Detect which cell encompasses the target text, then output its [X, Y] center coordinate. 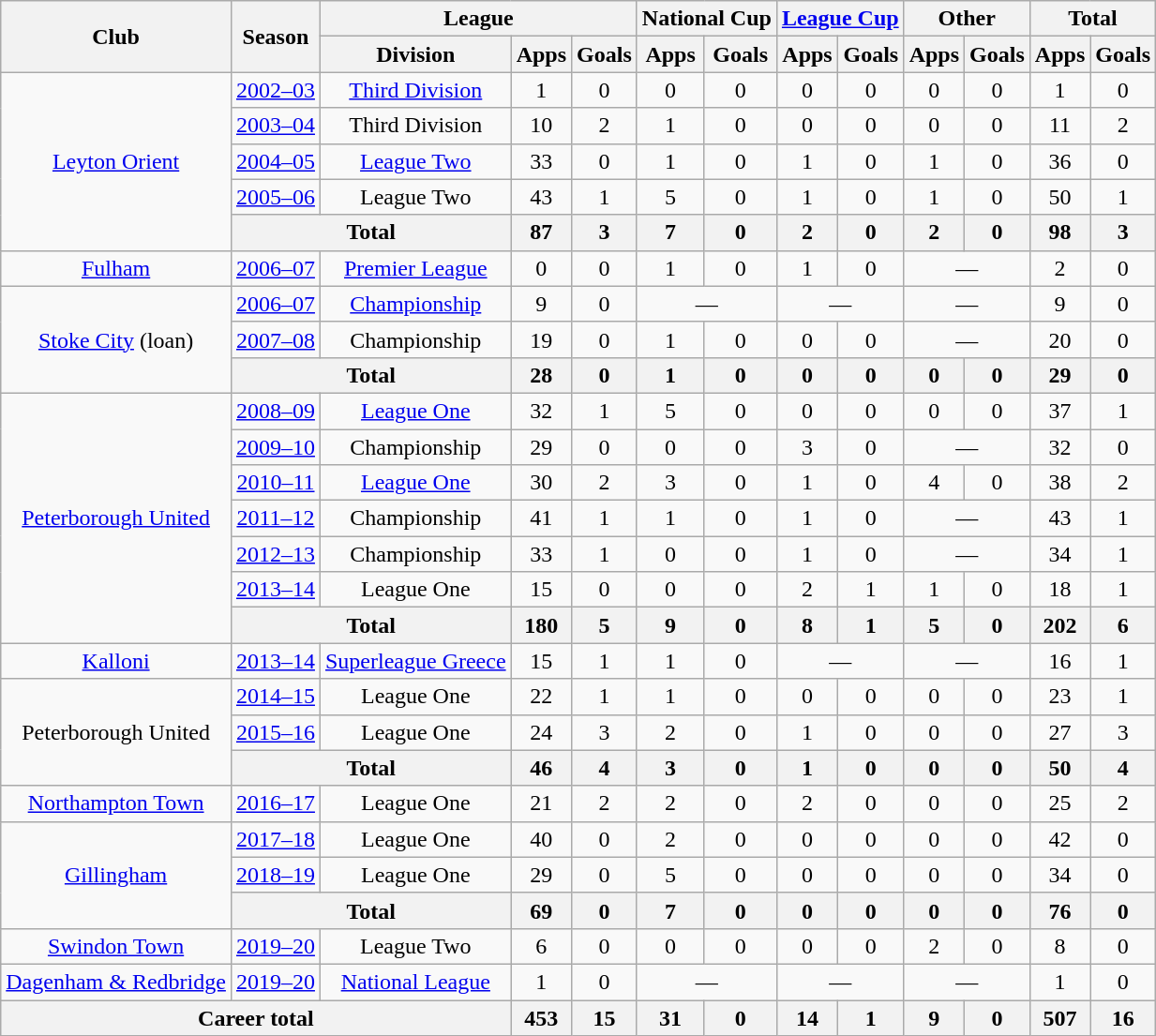
98 [1059, 233]
2004–05 [276, 161]
Swindon Town [116, 946]
30 [541, 483]
2008–09 [276, 411]
180 [541, 625]
41 [541, 518]
202 [1059, 625]
Kalloni [116, 661]
14 [806, 1017]
Stoke City (loan) [116, 339]
22 [541, 697]
2018–19 [276, 875]
League [478, 19]
National League [415, 982]
25 [1059, 803]
40 [541, 839]
Fulham [116, 268]
42 [1059, 839]
2011–12 [276, 518]
453 [541, 1017]
20 [1059, 339]
37 [1059, 411]
National Cup [707, 19]
2015–16 [276, 732]
League Cup [840, 19]
46 [541, 768]
24 [541, 732]
Career total [256, 1017]
76 [1059, 910]
2007–08 [276, 339]
2010–11 [276, 483]
28 [541, 375]
2009–10 [276, 447]
Club [116, 37]
38 [1059, 483]
2016–17 [276, 803]
36 [1059, 161]
21 [541, 803]
507 [1059, 1017]
2017–18 [276, 839]
Other [967, 19]
Season [276, 37]
2014–15 [276, 697]
2012–13 [276, 554]
2003–04 [276, 126]
Gillingham [116, 875]
Dagenham & Redbridge [116, 982]
31 [670, 1017]
18 [1059, 590]
19 [541, 339]
10 [541, 126]
11 [1059, 126]
Leyton Orient [116, 161]
27 [1059, 732]
2005–06 [276, 197]
23 [1059, 697]
2002–03 [276, 90]
Superleague Greece [415, 661]
Division [415, 54]
69 [541, 910]
Northampton Town [116, 803]
87 [541, 233]
Premier League [415, 268]
